Find where the given text appears and provide that cell's center as [x, y] coordinate. 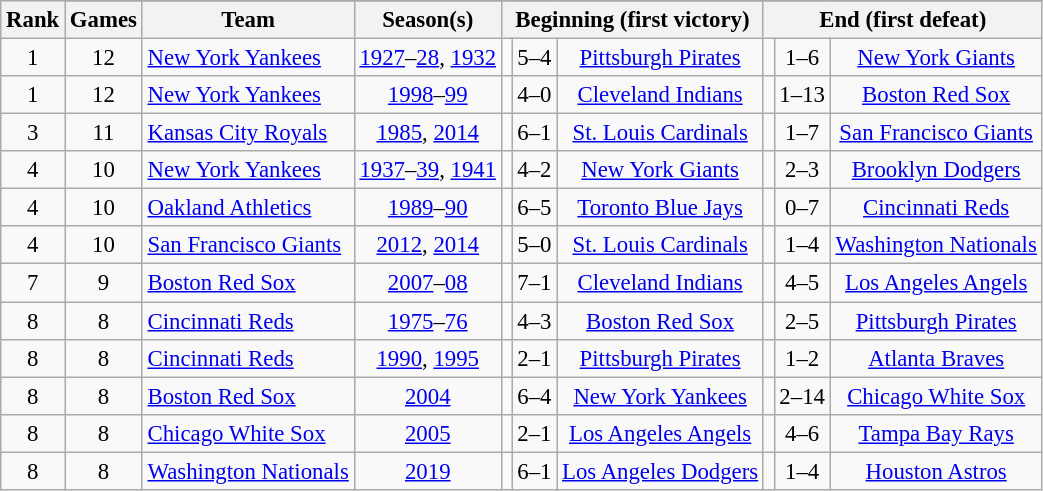
Oakland Athletics [248, 208]
3 [33, 133]
6–5 [534, 208]
0–7 [802, 208]
9 [104, 283]
1–6 [802, 58]
7 [33, 283]
2005 [428, 433]
2012, 2014 [428, 245]
Toronto Blue Jays [660, 208]
5–0 [534, 245]
Brooklyn Dodgers [936, 170]
1–2 [802, 358]
Games [104, 20]
4–6 [802, 433]
1927–28, 1932 [428, 58]
1937–39, 1941 [428, 170]
1989–90 [428, 208]
5–4 [534, 58]
Beginning (first victory) [632, 20]
End (first defeat) [902, 20]
Los Angeles Dodgers [660, 471]
Houston Astros [936, 471]
2–3 [802, 170]
1985, 2014 [428, 133]
4–0 [534, 95]
4–2 [534, 170]
2–14 [802, 396]
2–5 [802, 321]
4–3 [534, 321]
Season(s) [428, 20]
2019 [428, 471]
Rank [33, 20]
11 [104, 133]
Atlanta Braves [936, 358]
1990, 1995 [428, 358]
Tampa Bay Rays [936, 433]
7–1 [534, 283]
Kansas City Royals [248, 133]
1–7 [802, 133]
1975–76 [428, 321]
6–4 [534, 396]
2007–08 [428, 283]
4–5 [802, 283]
Team [248, 20]
2004 [428, 396]
1–13 [802, 95]
1998–99 [428, 95]
